For the text-containing cell, return its midpoint in (X, Y) coordinate format. 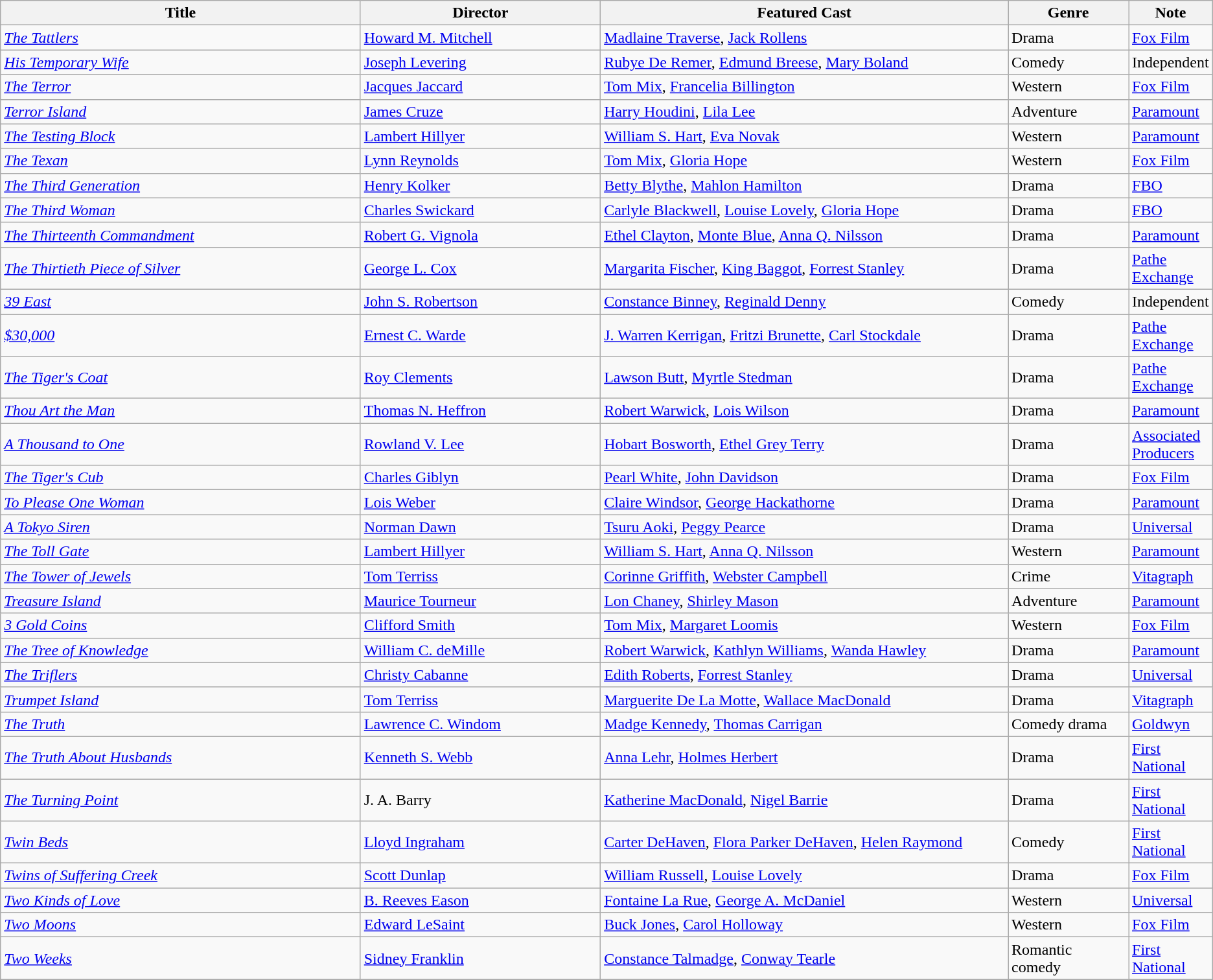
Goldwyn (1171, 724)
James Cruze (480, 111)
To Please One Woman (180, 502)
John S. Robertson (480, 301)
Constance Talmadge, Conway Tearle (805, 958)
A Tokyo Siren (180, 527)
Lawrence C. Windom (480, 724)
Maurice Tourneur (480, 601)
Robert Warwick, Kathlyn Williams, Wanda Hawley (805, 650)
The Tree of Knowledge (180, 650)
Genre (1069, 13)
J. A. Barry (480, 800)
The Tower of Jewels (180, 576)
Carlyle Blackwell, Louise Lovely, Gloria Hope (805, 210)
$30,000 (180, 334)
The Tattlers (180, 38)
Comedy drama (1069, 724)
The Truth (180, 724)
Anna Lehr, Holmes Herbert (805, 757)
Lawson Butt, Myrtle Stedman (805, 377)
A Thousand to One (180, 445)
Charles Giblyn (480, 478)
The Third Woman (180, 210)
The Tiger's Cub (180, 478)
The Thirteenth Commandment (180, 235)
Sidney Franklin (480, 958)
Jacques Jaccard (480, 87)
Title (180, 13)
Two Weeks (180, 958)
Tom Mix, Francelia Billington (805, 87)
Pearl White, John Davidson (805, 478)
Harry Houdini, Lila Lee (805, 111)
Norman Dawn (480, 527)
The Third Generation (180, 185)
William C. deMille (480, 650)
Constance Binney, Reginald Denny (805, 301)
Henry Kolker (480, 185)
The Tiger's Coat (180, 377)
Corinne Griffith, Webster Campbell (805, 576)
William Russell, Louise Lovely (805, 876)
William S. Hart, Anna Q. Nilsson (805, 552)
Robert G. Vignola (480, 235)
Madlaine Traverse, Jack Rollens (805, 38)
The Triflers (180, 675)
William S. Hart, Eva Novak (805, 136)
Rubye De Remer, Edmund Breese, Mary Boland (805, 62)
Note (1171, 13)
Twin Beds (180, 843)
Robert Warwick, Lois Wilson (805, 411)
Katherine MacDonald, Nigel Barrie (805, 800)
His Temporary Wife (180, 62)
Lynn Reynolds (480, 161)
The Texan (180, 161)
Associated Producers (1171, 445)
Trumpet Island (180, 699)
Kenneth S. Webb (480, 757)
Tom Mix, Gloria Hope (805, 161)
The Testing Block (180, 136)
Director (480, 13)
The Terror (180, 87)
B. Reeves Eason (480, 900)
Thomas N. Heffron (480, 411)
Romantic comedy (1069, 958)
Rowland V. Lee (480, 445)
Howard M. Mitchell (480, 38)
George L. Cox (480, 268)
39 East (180, 301)
Betty Blythe, Mahlon Hamilton (805, 185)
Edward LeSaint (480, 925)
The Toll Gate (180, 552)
Hobart Bosworth, Ethel Grey Terry (805, 445)
Claire Windsor, George Hackathorne (805, 502)
The Thirtieth Piece of Silver (180, 268)
Roy Clements (480, 377)
Lon Chaney, Shirley Mason (805, 601)
Terror Island (180, 111)
Featured Cast (805, 13)
Buck Jones, Carol Holloway (805, 925)
Madge Kennedy, Thomas Carrigan (805, 724)
Thou Art the Man (180, 411)
3 Gold Coins (180, 625)
Christy Cabanne (480, 675)
The Turning Point (180, 800)
Lloyd Ingraham (480, 843)
Ethel Clayton, Monte Blue, Anna Q. Nilsson (805, 235)
Twins of Suffering Creek (180, 876)
Margarita Fischer, King Baggot, Forrest Stanley (805, 268)
Crime (1069, 576)
Charles Swickard (480, 210)
Carter DeHaven, Flora Parker DeHaven, Helen Raymond (805, 843)
J. Warren Kerrigan, Fritzi Brunette, Carl Stockdale (805, 334)
Edith Roberts, Forrest Stanley (805, 675)
The Truth About Husbands (180, 757)
Tsuru Aoki, Peggy Pearce (805, 527)
Marguerite De La Motte, Wallace MacDonald (805, 699)
Scott Dunlap (480, 876)
Two Moons (180, 925)
Clifford Smith (480, 625)
Joseph Levering (480, 62)
Fontaine La Rue, George A. McDaniel (805, 900)
Treasure Island (180, 601)
Tom Mix, Margaret Loomis (805, 625)
Lois Weber (480, 502)
Two Kinds of Love (180, 900)
Ernest C. Warde (480, 334)
